For the text-containing cell, return its midpoint in (x, y) coordinate format. 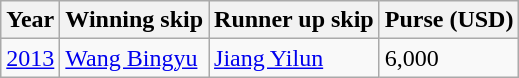
Wang Bingyu (134, 58)
6,000 (449, 58)
2013 (30, 58)
Purse (USD) (449, 20)
Runner up skip (294, 20)
Year (30, 20)
Jiang Yilun (294, 58)
Winning skip (134, 20)
